For the text-containing cell, return its midpoint in (x, y) coordinate format. 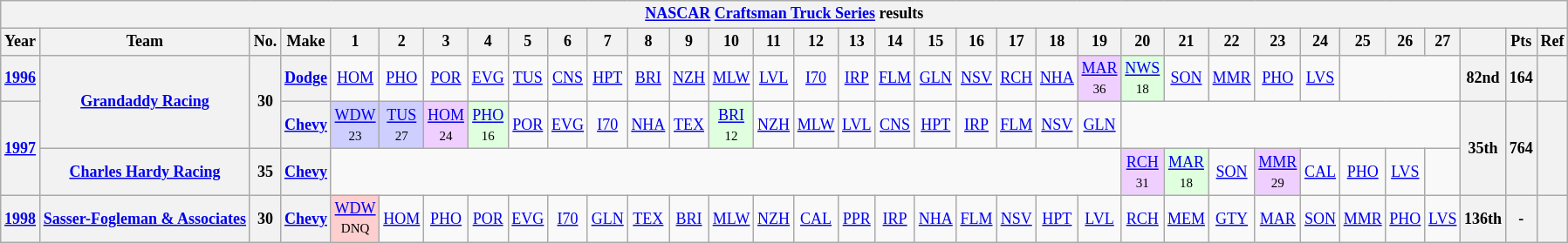
23 (1277, 42)
12 (815, 42)
26 (1405, 42)
19 (1099, 42)
11 (774, 42)
NASCAR Craftsman Truck Series results (784, 14)
MAR36 (1099, 78)
GTY (1232, 219)
7 (607, 42)
24 (1321, 42)
764 (1521, 148)
18 (1058, 42)
WDW23 (355, 125)
10 (731, 42)
16 (976, 42)
17 (1017, 42)
NWS18 (1143, 78)
4 (488, 42)
Year (21, 42)
2 (401, 42)
136th (1483, 219)
Ref (1552, 42)
3 (447, 42)
1998 (21, 219)
Charles Hardy Racing (145, 172)
35 (265, 172)
21 (1187, 42)
Team (145, 42)
TUS27 (401, 125)
13 (857, 42)
PPR (857, 219)
Grandaddy Racing (145, 101)
No. (265, 42)
Pts (1521, 42)
22 (1232, 42)
5 (528, 42)
6 (568, 42)
14 (895, 42)
35th (1483, 148)
1996 (21, 78)
1997 (21, 148)
164 (1521, 78)
- (1521, 219)
MMR29 (1277, 172)
MAR18 (1187, 172)
MAR (1277, 219)
Sasser-Fogleman & Associates (145, 219)
Make (306, 42)
1 (355, 42)
HOM24 (447, 125)
Dodge (306, 78)
PHO16 (488, 125)
BRI12 (731, 125)
82nd (1483, 78)
15 (935, 42)
20 (1143, 42)
25 (1363, 42)
WDWDNQ (355, 219)
RCH31 (1143, 172)
9 (689, 42)
MEM (1187, 219)
27 (1443, 42)
TUS (528, 78)
8 (648, 42)
